From the cell containing the given text, extract its center point as (X, Y) coordinate. 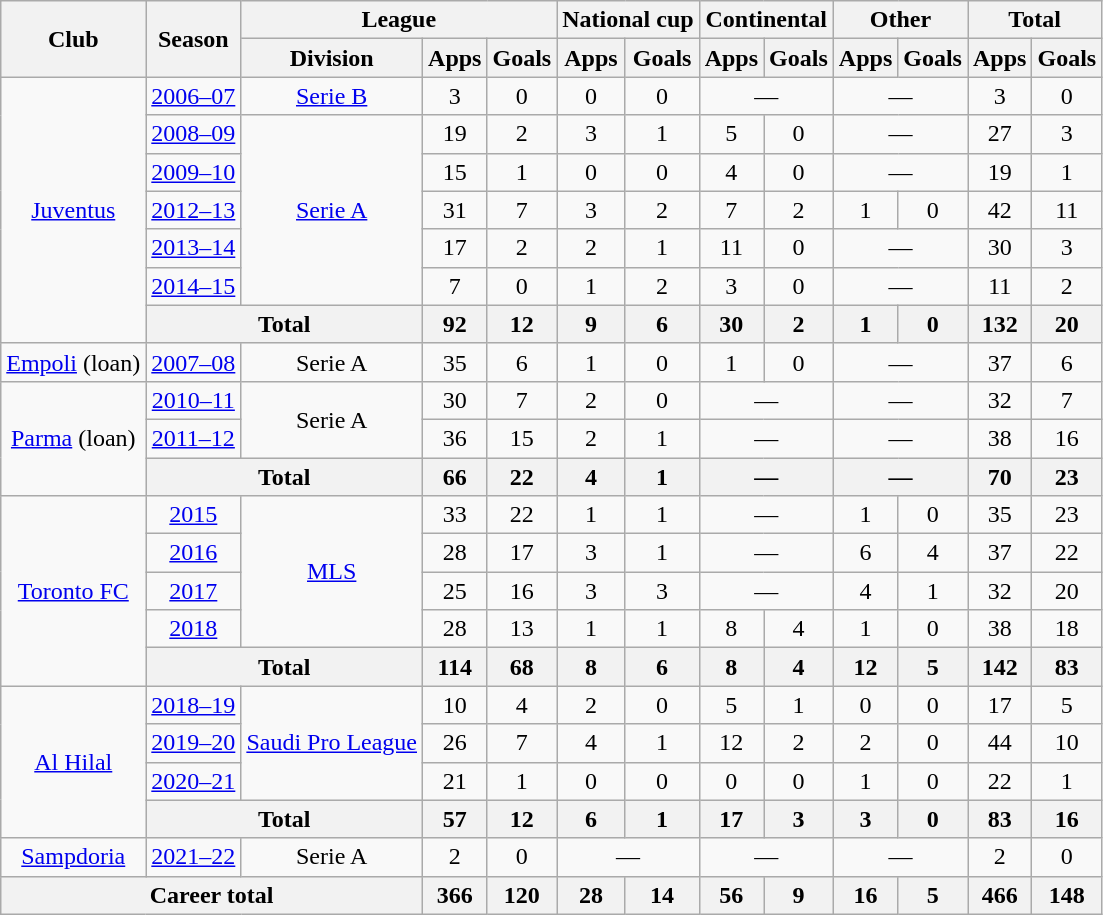
66 (455, 477)
56 (731, 895)
2016 (194, 553)
120 (522, 895)
31 (455, 210)
Division (332, 58)
Continental (766, 20)
70 (1000, 477)
57 (455, 819)
33 (455, 515)
Season (194, 39)
2015 (194, 515)
Al Hilal (74, 762)
Sampdoria (74, 857)
13 (522, 629)
26 (455, 743)
2013–14 (194, 248)
2012–13 (194, 210)
Career total (212, 895)
68 (522, 667)
2021–22 (194, 857)
18 (1067, 629)
2018–19 (194, 705)
Empoli (loan) (74, 362)
Club (74, 39)
Parma (loan) (74, 438)
2019–20 (194, 743)
League (399, 20)
2010–11 (194, 400)
2014–15 (194, 286)
44 (1000, 743)
27 (1000, 134)
114 (455, 667)
2020–21 (194, 781)
Toronto FC (74, 591)
366 (455, 895)
2009–10 (194, 172)
2006–07 (194, 96)
National cup (628, 20)
148 (1067, 895)
2011–12 (194, 438)
Other (900, 20)
2008–09 (194, 134)
142 (1000, 667)
21 (455, 781)
2017 (194, 591)
25 (455, 591)
36 (455, 438)
Serie B (332, 96)
Juventus (74, 210)
132 (1000, 324)
14 (662, 895)
MLS (332, 572)
42 (1000, 210)
2018 (194, 629)
92 (455, 324)
466 (1000, 895)
2007–08 (194, 362)
Saudi Pro League (332, 743)
